Output the (x, y) coordinate of the center of the cell containing the given text.  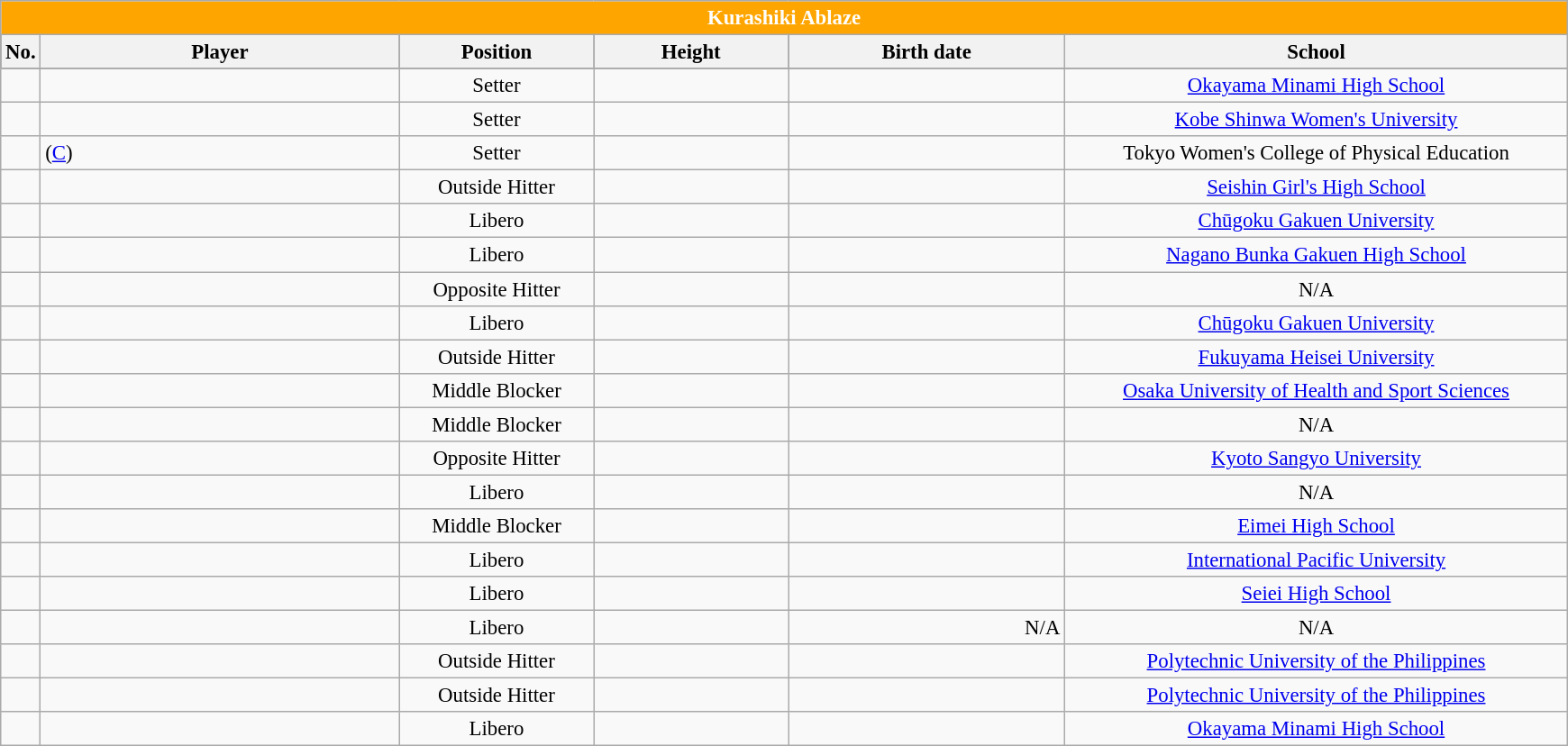
No. (21, 52)
Position (497, 52)
Eimei High School (1317, 526)
Tokyo Women's College of Physical Education (1317, 153)
Kobe Shinwa Women's University (1317, 120)
Osaka University of Health and Sport Sciences (1317, 390)
Nagano Bunka Gakuen High School (1317, 255)
School (1317, 52)
Fukuyama Heisei University (1317, 357)
(C) (220, 153)
Seishin Girl's High School (1317, 187)
Kyoto Sangyo University (1317, 459)
Seiei High School (1317, 594)
Kurashiki Ablaze (784, 18)
Player (220, 52)
Height (691, 52)
International Pacific University (1317, 559)
Birth date (926, 52)
